From the cell containing the given text, extract its center point as (x, y) coordinate. 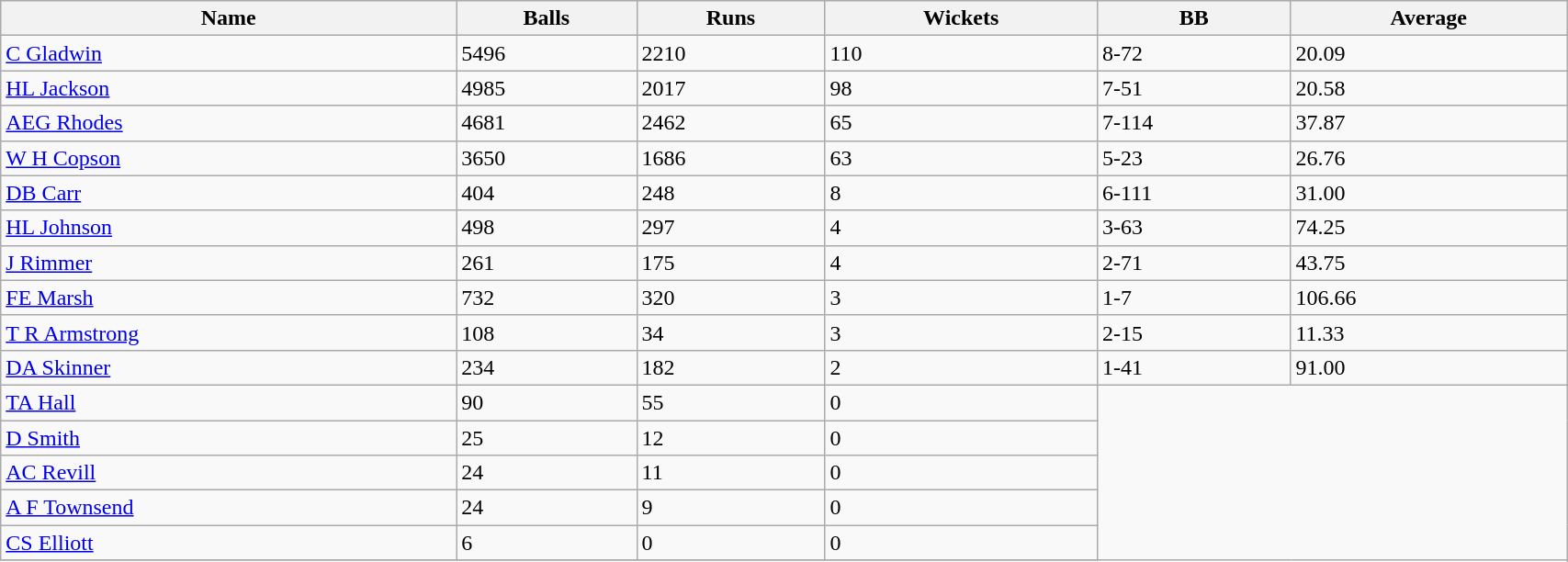
D Smith (229, 438)
98 (961, 88)
FE Marsh (229, 298)
7-114 (1193, 123)
6-111 (1193, 193)
T R Armstrong (229, 332)
2-15 (1193, 332)
20.09 (1429, 53)
65 (961, 123)
37.87 (1429, 123)
4681 (547, 123)
1686 (731, 158)
11.33 (1429, 332)
43.75 (1429, 263)
3650 (547, 158)
25 (547, 438)
1-7 (1193, 298)
CS Elliott (229, 543)
182 (731, 367)
20.58 (1429, 88)
Average (1429, 18)
11 (731, 473)
2210 (731, 53)
Wickets (961, 18)
7-51 (1193, 88)
9 (731, 508)
234 (547, 367)
Runs (731, 18)
297 (731, 228)
110 (961, 53)
AEG Rhodes (229, 123)
2462 (731, 123)
108 (547, 332)
26.76 (1429, 158)
12 (731, 438)
34 (731, 332)
8 (961, 193)
106.66 (1429, 298)
C Gladwin (229, 53)
498 (547, 228)
J Rimmer (229, 263)
8-72 (1193, 53)
91.00 (1429, 367)
HL Jackson (229, 88)
Name (229, 18)
BB (1193, 18)
63 (961, 158)
74.25 (1429, 228)
320 (731, 298)
261 (547, 263)
DB Carr (229, 193)
4985 (547, 88)
DA Skinner (229, 367)
6 (547, 543)
2017 (731, 88)
TA Hall (229, 402)
HL Johnson (229, 228)
W H Copson (229, 158)
404 (547, 193)
175 (731, 263)
5-23 (1193, 158)
A F Townsend (229, 508)
248 (731, 193)
2 (961, 367)
732 (547, 298)
3-63 (1193, 228)
55 (731, 402)
5496 (547, 53)
Balls (547, 18)
2-71 (1193, 263)
AC Revill (229, 473)
1-41 (1193, 367)
31.00 (1429, 193)
90 (547, 402)
